Detect which cell encompasses the target text, then output its [X, Y] center coordinate. 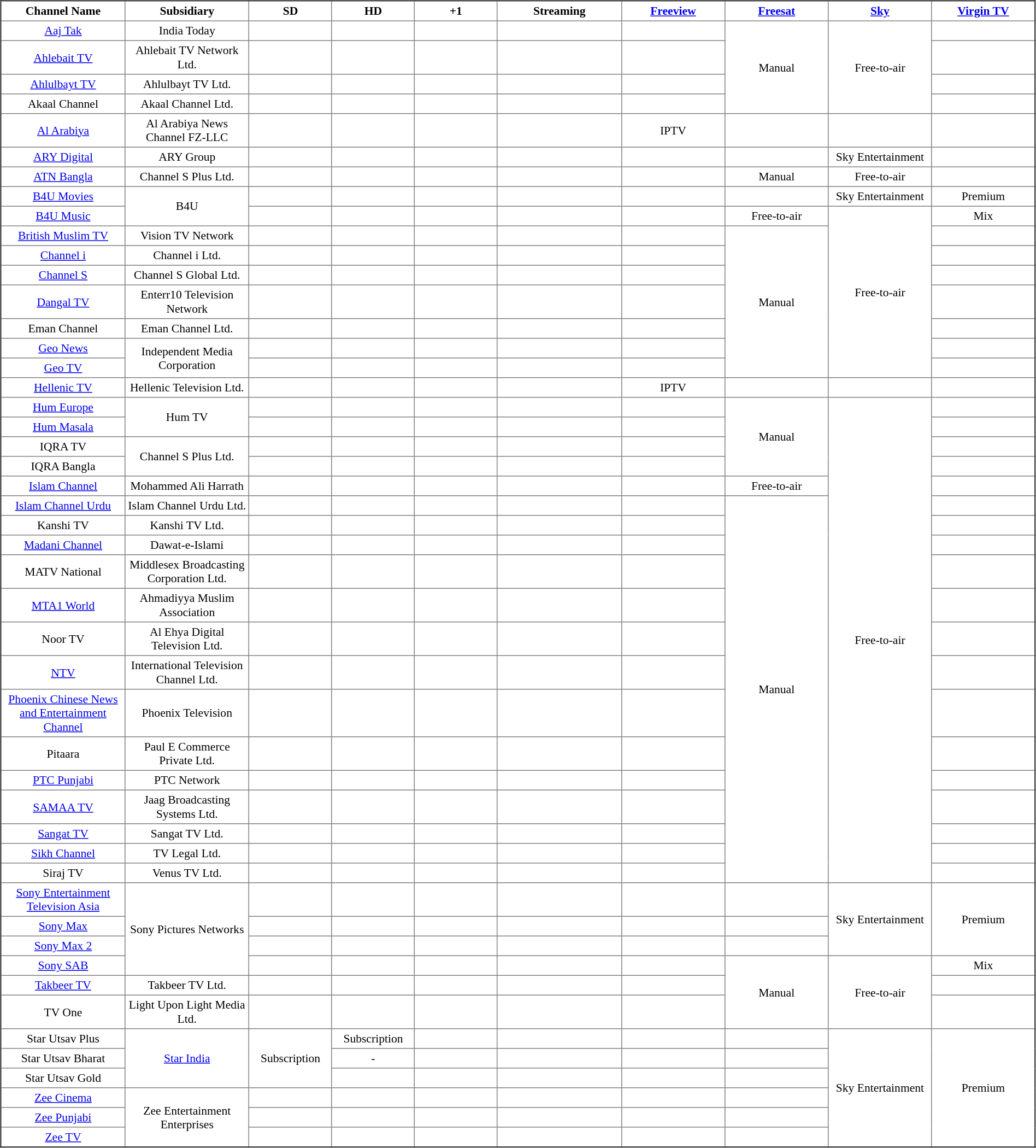
Kanshi TV Ltd. [187, 525]
Channel i [63, 255]
Hum Masala [63, 427]
Subsidiary [187, 11]
Zee Cinema [63, 1098]
Geo TV [63, 368]
MATV National [63, 572]
Aaj Tak [63, 31]
International Television Channel Ltd. [187, 672]
ARY Group [187, 157]
Sony Max [63, 926]
Kanshi TV [63, 525]
Ahlebait TV [63, 57]
Phoenix Chinese News and Entertainment Channel [63, 713]
Takbeer TV Ltd. [187, 985]
Sky [880, 11]
TV Legal Ltd. [187, 853]
India Today [187, 31]
Paul E Commerce Private Ltd. [187, 754]
HD [373, 11]
Sangat TV Ltd. [187, 834]
Sony Pictures Networks [187, 929]
Star Utsav Plus [63, 1039]
- [373, 1058]
Virgin TV [984, 11]
Noor TV [63, 639]
Freeview [673, 11]
B4U [187, 206]
Dangal TV [63, 302]
Channel S [63, 275]
Akaal Channel Ltd. [187, 104]
Zee Punjabi [63, 1117]
Sony Max 2 [63, 946]
Al Arabiya [63, 131]
MTA1 World [63, 605]
Mohammed Ali Harrath [187, 486]
Pitaara [63, 754]
Hum TV [187, 417]
PTC Punjabi [63, 780]
Al Ehya Digital Television Ltd. [187, 639]
Akaal Channel [63, 104]
IQRA Bangla [63, 466]
SAMAA TV [63, 807]
Vision TV Network [187, 236]
Dawat-e-Islami [187, 545]
Ahlebait TV Network Ltd. [187, 57]
Geo News [63, 348]
Light Upon Light Media Ltd. [187, 1012]
Venus TV Ltd. [187, 873]
Sony SAB [63, 965]
Takbeer TV [63, 985]
Channel i Ltd. [187, 255]
Channel Name [63, 11]
Phoenix Television [187, 713]
Streaming [560, 11]
Zee TV [63, 1137]
Sikh Channel [63, 853]
Freesat [777, 11]
NTV [63, 672]
PTC Network [187, 780]
Middlesex Broadcasting Corporation Ltd. [187, 572]
Jaag Broadcasting Systems Ltd. [187, 807]
+1 [456, 11]
Eman Channel [63, 329]
Independent Media Corporation [187, 358]
Star India [187, 1058]
Eman Channel Ltd. [187, 329]
Al Arabiya News Channel FZ-LLC [187, 131]
Islam Channel Urdu Ltd. [187, 506]
Ahmadiyya Muslim Association [187, 605]
Ahlulbayt TV Ltd. [187, 84]
Star Utsav Gold [63, 1078]
Star Utsav Bharat [63, 1058]
TV One [63, 1012]
Siraj TV [63, 873]
Islam Channel [63, 486]
Zee Entertainment Enterprises [187, 1117]
B4U Music [63, 216]
Sony Entertainment Television Asia [63, 900]
Sangat TV [63, 834]
Hum Europe [63, 407]
Enterr10 Television Network [187, 302]
British Muslim TV [63, 236]
ATN Bangla [63, 177]
SD [291, 11]
B4U Movies [63, 196]
Madani Channel [63, 545]
IQRA TV [63, 447]
Hellenic TV [63, 388]
Channel S Global Ltd. [187, 275]
Hellenic Television Ltd. [187, 388]
Islam Channel Urdu [63, 506]
Ahlulbayt TV [63, 84]
ARY Digital [63, 157]
